Provide the [X, Y] coordinate of the cell's center where the given text is located.  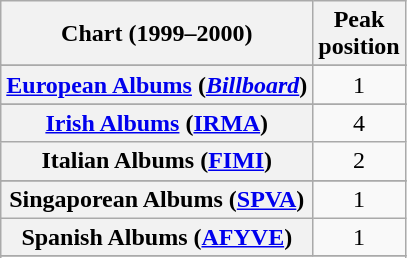
4 [359, 123]
Irish Albums (IRMA) [157, 123]
Chart (1999–2000) [157, 34]
Spanish Albums (AFYVE) [157, 237]
Singaporean Albums (SPVA) [157, 199]
European Albums (Billboard) [157, 85]
2 [359, 161]
Italian Albums (FIMI) [157, 161]
Peakposition [359, 34]
